Extract the (x, y) coordinate from the center of the cell holding the provided text.  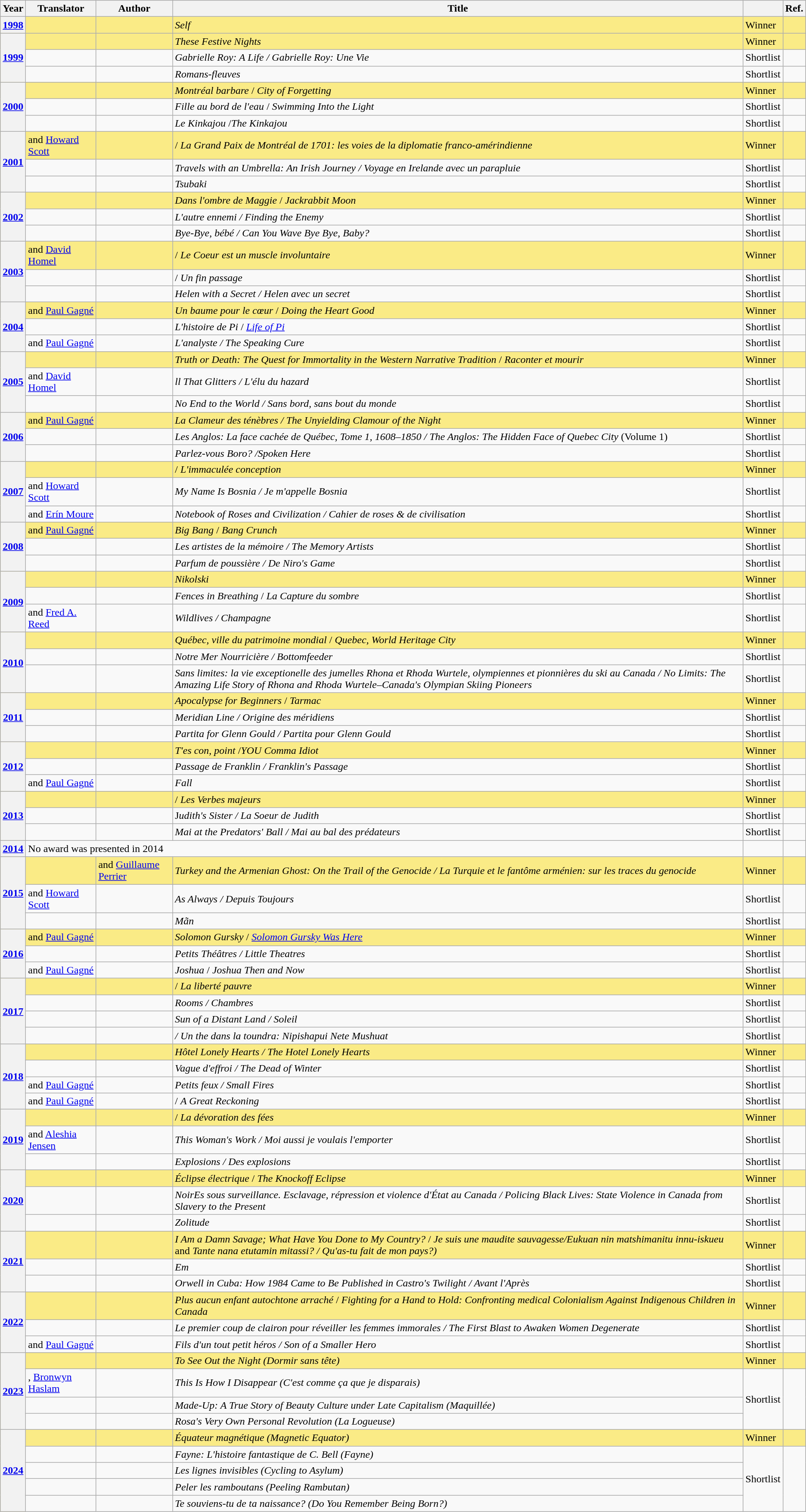
2015 (13, 893)
and Fred A. Reed (61, 618)
Zolitude (458, 1223)
Ref. (794, 9)
/ Les Verbes majeurs (458, 799)
Fayne: L'histoire fantastique de C. Bell (Fayne) (458, 1454)
No End to the World / Sans bord, sans bout du monde (458, 404)
/ Un the dans la toundra: Nipishapui Nete Mushuat (458, 1035)
2009 (13, 602)
Fences in Breathing / La Capture du sombre (458, 596)
Les artistes de la mémoire / The Memory Artists (458, 547)
Romans-fleuves (458, 74)
/ Le Coeur est un muscle involuntaire (458, 256)
Plus aucun enfant autochtone arraché / Fighting for a Hand to Hold: Confronting medical Colonialism Against Indigenous Children in Canada (458, 1305)
Gabrielle Roy: A Life / Gabrielle Roy: Une Vie (458, 58)
Fille au bord de l'eau / Swimming Into the Light (458, 107)
Équateur magnétique (Magnetic Equator) (458, 1438)
Helen with a Secret / Helen avec un secret (458, 294)
Translator (61, 9)
Parfum de poussière / De Niro's Game (458, 563)
/ La Grand Paix de Montréal de 1701: les voies de la diplomatie franco-amérindienne (458, 146)
and Aleshia Jensen (61, 1140)
2000 (13, 107)
and Erín Moure (61, 514)
Bye-Bye, bébé / Can You Wave Bye Bye, Baby? (458, 233)
Le Kinkajou /The Kinkajou (458, 123)
Tsubaki (458, 184)
and Guillaume Perrier (134, 871)
Apocalypse for Beginners / Tarmac (458, 701)
2003 (13, 272)
2005 (13, 381)
Self (458, 25)
2002 (13, 217)
Éclipse électrique / The Knockoff Eclipse (458, 1178)
To See Out the Night (Dormir sans tête) (458, 1360)
2007 (13, 492)
Solomon Gursky / Solomon Gursky Was Here (458, 937)
Fall (458, 783)
Notebook of Roses and Civilization / Cahier de roses & de civilisation (458, 514)
, Bronwyn Haslam (61, 1383)
These Festive Nights (458, 41)
L'histoire de Pi / Life of Pi (458, 327)
Truth or Death: The Quest for Immortality in the Western Narrative Tradition / Raconter et mourir (458, 359)
Peler les ramboutans (Peeling Rambutan) (458, 1487)
2018 (13, 1076)
/ La dévoration des fées (458, 1118)
Travels with an Umbrella: An Irish Journey / Voyage en Irelande avec un parapluie (458, 167)
Title (458, 9)
Made-Up: A True Story of Beauty Culture under Late Capitalism (Maquillée) (458, 1405)
Hôtel Lonely Hearts / The Hotel Lonely Hearts (458, 1052)
Fils d'un tout petit héros / Son of a Smaller Hero (458, 1344)
Montréal barbare / City of Forgetting (458, 90)
2022 (13, 1322)
Nikolski (458, 579)
/ A Great Reckoning (458, 1101)
/ L'immaculée conception (458, 469)
2011 (13, 717)
Petits feux / Small Fires (458, 1084)
L'autre ennemi / Finding the Enemy (458, 217)
2023 (13, 1391)
2008 (13, 547)
2020 (13, 1200)
1999 (13, 58)
2019 (13, 1140)
Un baume pour le cœur / Doing the Heart Good (458, 310)
Parlez-vous Boro? /Spoken Here (458, 453)
Notre Mer Nourricière / Bottomfeeder (458, 657)
Wildlives / Champagne (458, 618)
2001 (13, 162)
Petits Théâtres / Little Theatres (458, 954)
/ Un fin passage (458, 278)
/ La liberté pauvre (458, 986)
2017 (13, 1011)
Passage de Franklin / Franklin's Passage (458, 766)
Rooms / Chambres (458, 1003)
ll That Glitters / L'élu du hazard (458, 381)
Turkey and the Armenian Ghost: On the Trail of the Genocide / La Turquie et le fantôme arménien: sur les traces du genocide (458, 871)
This Is How I Disappear (C'est comme ça que je disparais) (458, 1383)
Year (13, 9)
Author (134, 9)
2004 (13, 327)
2024 (13, 1471)
2006 (13, 437)
Le premier coup de clairon pour réveiller les femmes immorales / The First Blast to Awaken Women Degenerate (458, 1328)
Te souviens-tu de ta naissance? (Do You Remember Being Born?) (458, 1503)
La Clameur des ténèbres / The Unyielding Clamour of the Night (458, 420)
Québec, ville du patrimoine mondial / Quebec, World Heritage City (458, 640)
Sun of a Distant Land / Soleil (458, 1019)
Les lignes invisibles (Cycling to Asylum) (458, 1471)
Orwell in Cuba: How 1984 Came to Be Published in Castro's Twilight / Avant l'Après (458, 1283)
My Name Is Bosnia / Je m'appelle Bosnia (458, 492)
Partita for Glenn Gould / Partita pour Glenn Gould (458, 734)
2021 (13, 1261)
Explosions / Des explosions (458, 1162)
Mãn (458, 921)
1998 (13, 25)
Les Anglos: La face cachée de Québec, Tome 1, 1608–1850 / The Anglos: The Hidden Face of Quebec City (Volume 1) (458, 437)
Mai at the Predators' Ball / Mai au bal des prédateurs (458, 832)
No award was presented in 2014 (384, 849)
Joshua / Joshua Then and Now (458, 970)
L'analyste / The Speaking Cure (458, 343)
2016 (13, 954)
Meridian Line / Origine des méridiens (458, 717)
2014 (13, 849)
Judith's Sister / La Soeur de Judith (458, 816)
Dans l'ombre de Maggie / Jackrabbit Moon (458, 200)
Vague d'effroi / The Dead of Winter (458, 1068)
Rosa's Very Own Personal Revolution (La Logueuse) (458, 1422)
This Woman's Work / Moi aussi je voulais l'emporter (458, 1140)
2012 (13, 766)
T'es con, point /YOU Comma Idiot (458, 750)
2010 (13, 662)
Em (458, 1267)
Big Bang / Bang Crunch (458, 530)
2013 (13, 816)
As Always / Depuis Toujours (458, 899)
